For the text-containing cell, return its midpoint in (x, y) coordinate format. 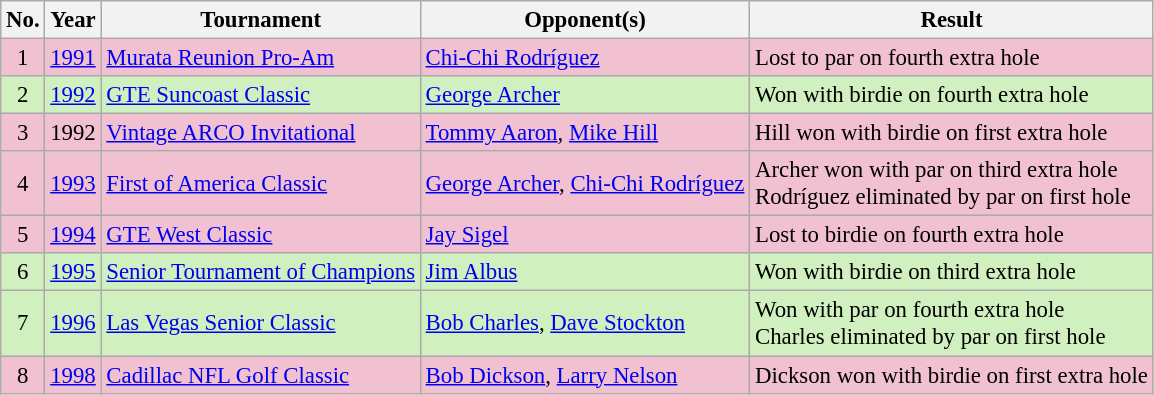
First of America Classic (260, 184)
Jay Sigel (584, 235)
Bob Dickson, Larry Nelson (584, 375)
GTE Suncoast Classic (260, 95)
4 (23, 184)
Jim Albus (584, 273)
Lost to birdie on fourth extra hole (952, 235)
Archer won with par on third extra holeRodríguez eliminated by par on first hole (952, 184)
Year (73, 20)
2 (23, 95)
5 (23, 235)
7 (23, 324)
6 (23, 273)
Won with par on fourth extra holeCharles eliminated by par on first hole (952, 324)
Dickson won with birdie on first extra hole (952, 375)
1 (23, 58)
Chi-Chi Rodríguez (584, 58)
1995 (73, 273)
Won with birdie on third extra hole (952, 273)
8 (23, 375)
Senior Tournament of Champions (260, 273)
No. (23, 20)
Las Vegas Senior Classic (260, 324)
Opponent(s) (584, 20)
3 (23, 133)
1994 (73, 235)
Lost to par on fourth extra hole (952, 58)
1998 (73, 375)
1991 (73, 58)
Murata Reunion Pro-Am (260, 58)
1993 (73, 184)
Tommy Aaron, Mike Hill (584, 133)
Bob Charles, Dave Stockton (584, 324)
GTE West Classic (260, 235)
George Archer (584, 95)
Result (952, 20)
Hill won with birdie on first extra hole (952, 133)
Vintage ARCO Invitational (260, 133)
Won with birdie on fourth extra hole (952, 95)
George Archer, Chi-Chi Rodríguez (584, 184)
Tournament (260, 20)
1996 (73, 324)
Cadillac NFL Golf Classic (260, 375)
